Find where the given text appears and provide that cell's center as (x, y) coordinate. 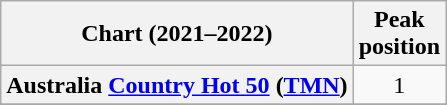
1 (399, 85)
Australia Country Hot 50 (TMN) (177, 85)
Chart (2021–2022) (177, 34)
Peakposition (399, 34)
